Search for the cell housing the specified text and yield its (x, y) center coordinate. 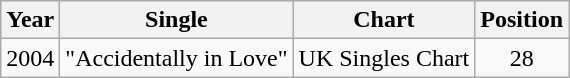
Chart (384, 20)
2004 (30, 58)
"Accidentally in Love" (176, 58)
Year (30, 20)
UK Singles Chart (384, 58)
Position (522, 20)
28 (522, 58)
Single (176, 20)
